From the cell containing the given text, extract its center point as (X, Y) coordinate. 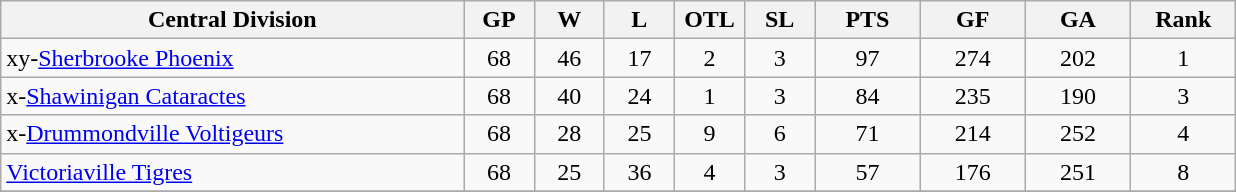
xy-Sherbrooke Phoenix (232, 58)
L (639, 20)
Central Division (232, 20)
202 (1078, 58)
x-Drummondville Voltigeurs (232, 134)
84 (868, 96)
28 (569, 134)
W (569, 20)
GA (1078, 20)
6 (780, 134)
2 (709, 58)
8 (1184, 172)
Victoriaville Tigres (232, 172)
214 (972, 134)
251 (1078, 172)
OTL (709, 20)
176 (972, 172)
SL (780, 20)
36 (639, 172)
235 (972, 96)
190 (1078, 96)
9 (709, 134)
97 (868, 58)
x-Shawinigan Cataractes (232, 96)
46 (569, 58)
Rank (1184, 20)
71 (868, 134)
40 (569, 96)
PTS (868, 20)
24 (639, 96)
GF (972, 20)
252 (1078, 134)
57 (868, 172)
17 (639, 58)
GP (499, 20)
274 (972, 58)
